Capture the cell that displays the provided text and extract its (x, y) central coordinate. 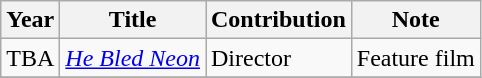
Contribution (279, 20)
Note (416, 20)
Year (30, 20)
He Bled Neon (133, 58)
Title (133, 20)
TBA (30, 58)
Director (279, 58)
Feature film (416, 58)
